Determine the (x, y) coordinate at the center of the cell enclosing the given text.  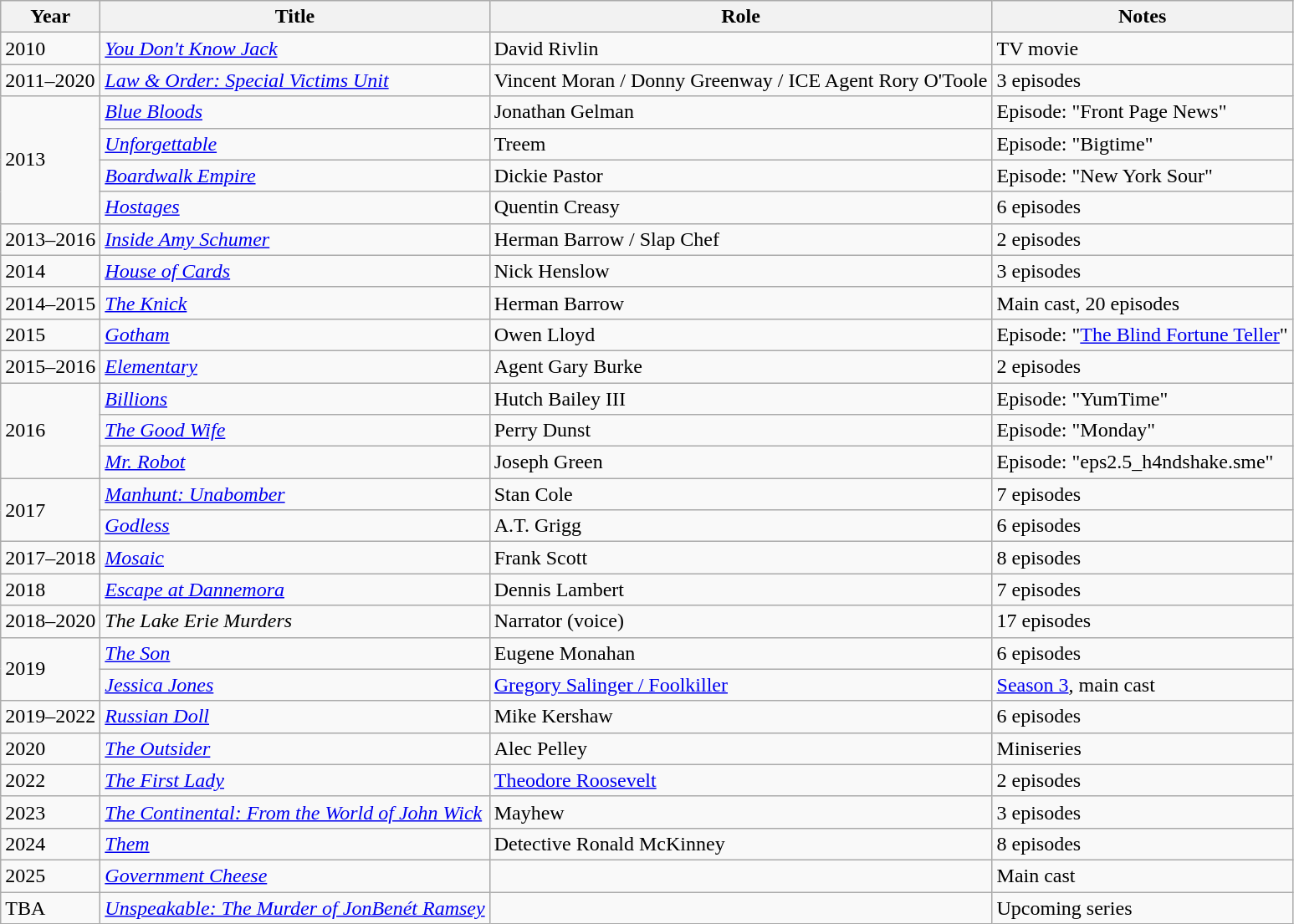
Hostages (294, 207)
You Don't Know Jack (294, 48)
2025 (50, 876)
Herman Barrow (741, 303)
A.T. Grigg (741, 526)
Treem (741, 144)
Nick Henslow (741, 271)
2014–2015 (50, 303)
Narrator (voice) (741, 621)
The Knick (294, 303)
Boardwalk Empire (294, 176)
2015 (50, 334)
Episode: "eps2.5_h4ndshake.sme" (1143, 462)
Mosaic (294, 558)
2017 (50, 510)
Perry Dunst (741, 431)
The Lake Erie Murders (294, 621)
Episode: "Bigtime" (1143, 144)
Law & Order: Special Victims Unit (294, 80)
Jonathan Gelman (741, 112)
Episode: "YumTime" (1143, 399)
The Good Wife (294, 431)
Unspeakable: The Murder of JonBenét Ramsey (294, 907)
Frank Scott (741, 558)
Episode: "Front Page News" (1143, 112)
Owen Lloyd (741, 334)
Role (741, 17)
The Continental: From the World of John Wick (294, 812)
2011–2020 (50, 80)
Gregory Salinger / Foolkiller (741, 685)
Dennis Lambert (741, 590)
Agent Gary Burke (741, 366)
Mike Kershaw (741, 717)
Title (294, 17)
Upcoming series (1143, 907)
TBA (50, 907)
2019 (50, 669)
Main cast (1143, 876)
Escape at Dannemora (294, 590)
Herman Barrow / Slap Chef (741, 239)
The Outsider (294, 748)
Theodore Roosevelt (741, 780)
Mayhew (741, 812)
Russian Doll (294, 717)
Detective Ronald McKinney (741, 844)
Manhunt: Unabomber (294, 494)
2019–2022 (50, 717)
Blue Bloods (294, 112)
Episode: "New York Sour" (1143, 176)
Notes (1143, 17)
2018 (50, 590)
2022 (50, 780)
Miniseries (1143, 748)
House of Cards (294, 271)
Billions (294, 399)
2013 (50, 160)
Dickie Pastor (741, 176)
Joseph Green (741, 462)
Year (50, 17)
2017–2018 (50, 558)
David Rivlin (741, 48)
Them (294, 844)
Elementary (294, 366)
2016 (50, 431)
Jessica Jones (294, 685)
Main cast, 20 episodes (1143, 303)
Unforgettable (294, 144)
Government Cheese (294, 876)
2013–2016 (50, 239)
2010 (50, 48)
2024 (50, 844)
17 episodes (1143, 621)
Episode: "The Blind Fortune Teller" (1143, 334)
The First Lady (294, 780)
Episode: "Monday" (1143, 431)
2014 (50, 271)
Quentin Creasy (741, 207)
Hutch Bailey III (741, 399)
Inside Amy Schumer (294, 239)
Stan Cole (741, 494)
2020 (50, 748)
TV movie (1143, 48)
Season 3, main cast (1143, 685)
2023 (50, 812)
Vincent Moran / Donny Greenway / ICE Agent Rory O'Toole (741, 80)
The Son (294, 653)
Alec Pelley (741, 748)
Mr. Robot (294, 462)
Gotham (294, 334)
2018–2020 (50, 621)
2015–2016 (50, 366)
Godless (294, 526)
Eugene Monahan (741, 653)
